Return the (x, y) coordinate for the center point of the cell that contains the specified text.  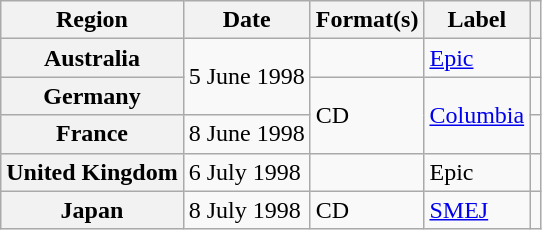
Date (246, 20)
6 July 1998 (246, 172)
Region (92, 20)
Format(s) (367, 20)
Australia (92, 58)
Japan (92, 210)
Columbia (477, 115)
SMEJ (477, 210)
Germany (92, 96)
5 June 1998 (246, 77)
8 June 1998 (246, 134)
France (92, 134)
Label (477, 20)
United Kingdom (92, 172)
8 July 1998 (246, 210)
